For the text-containing cell, return its midpoint in (x, y) coordinate format. 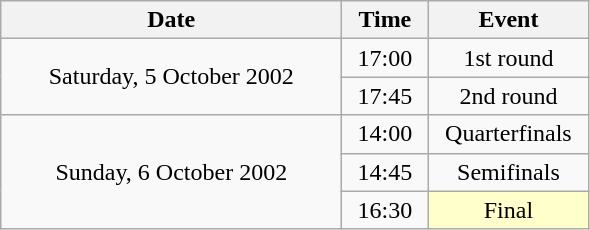
Sunday, 6 October 2002 (172, 172)
Event (508, 20)
17:45 (385, 96)
1st round (508, 58)
Time (385, 20)
14:00 (385, 134)
14:45 (385, 172)
Semifinals (508, 172)
17:00 (385, 58)
Final (508, 210)
Date (172, 20)
Quarterfinals (508, 134)
2nd round (508, 96)
Saturday, 5 October 2002 (172, 77)
16:30 (385, 210)
